Extract the [X, Y] coordinate from the center of the cell holding the provided text.  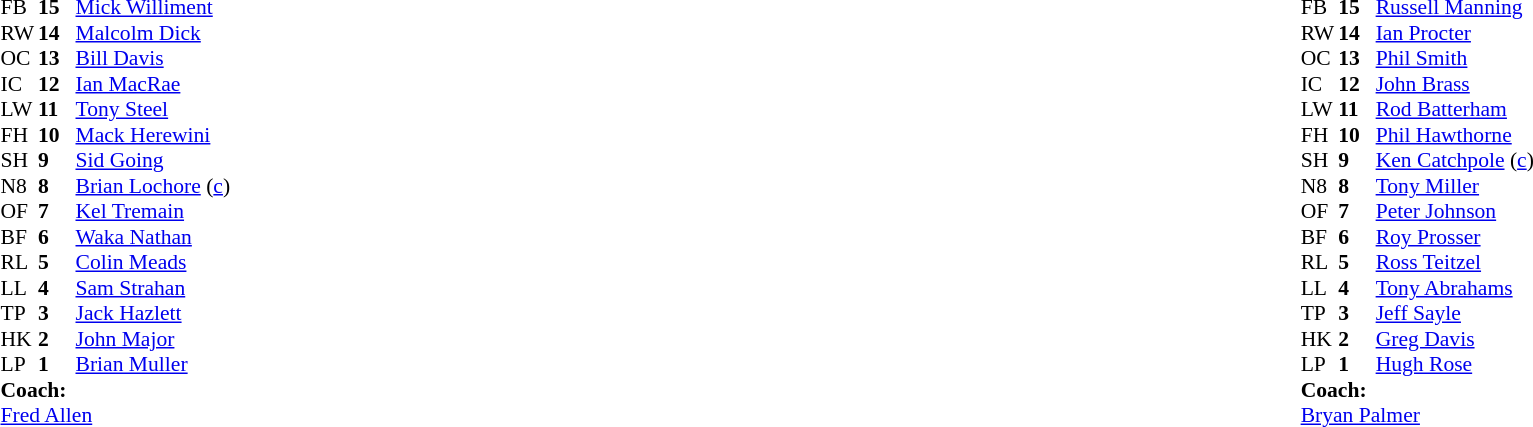
Tony Steel [154, 109]
Coach: [115, 390]
Mack Herewini [154, 135]
Colin Meads [154, 263]
Jack Hazlett [154, 313]
Bill Davis [154, 59]
Ian MacRae [154, 84]
Sam Strahan [154, 288]
Brian Muller [154, 365]
Waka Nathan [154, 237]
Brian Lochore (c) [154, 186]
Kel Tremain [154, 211]
Malcolm Dick [154, 33]
Sid Going [154, 161]
John Major [154, 339]
